Return the (x, y) coordinate for the center point of the cell that contains the specified text.  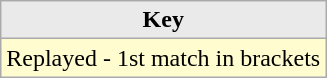
Replayed - 1st match in brackets (164, 58)
Key (164, 20)
